Return the (X, Y) coordinate for the center point of the cell that contains the specified text.  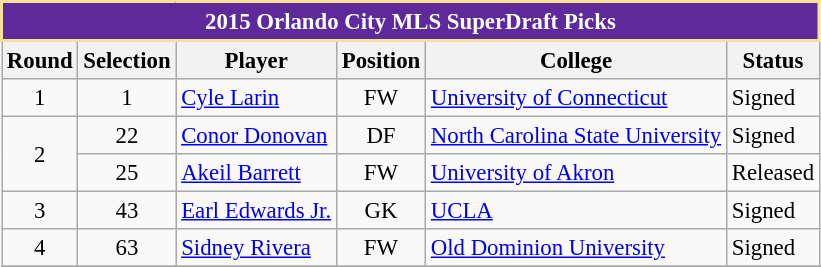
22 (127, 136)
North Carolina State University (576, 136)
University of Akron (576, 173)
43 (127, 211)
Selection (127, 60)
Earl Edwards Jr. (256, 211)
University of Connecticut (576, 98)
Position (380, 60)
2 (40, 154)
25 (127, 173)
2015 Orlando City MLS SuperDraft Picks (411, 22)
GK (380, 211)
Conor Donovan (256, 136)
3 (40, 211)
Cyle Larin (256, 98)
Akeil Barrett (256, 173)
DF (380, 136)
Status (774, 60)
Player (256, 60)
College (576, 60)
UCLA (576, 211)
Round (40, 60)
Released (774, 173)
